Pinpoint the cell where the given text exists, returning its (X, Y) midpoint coordinate. 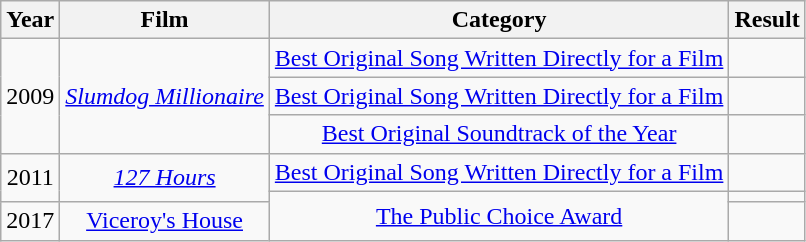
Category (499, 20)
Year (30, 20)
Viceroy's House (165, 221)
2011 (30, 178)
2017 (30, 221)
Film (165, 20)
Slumdog Millionaire (165, 96)
The Public Choice Award (499, 216)
127 Hours (165, 178)
Result (767, 20)
2009 (30, 96)
Best Original Soundtrack of the Year (499, 134)
